Provide the [x, y] coordinate of the cell's center where the given text is located.  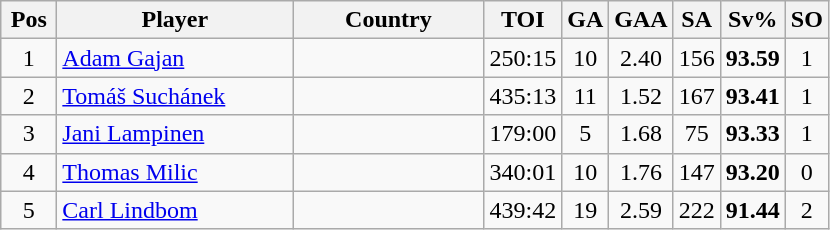
250:15 [523, 58]
19 [586, 210]
3 [29, 134]
Country [388, 20]
Adam Gajan [175, 58]
11 [586, 96]
SO [806, 20]
Player [175, 20]
GAA [641, 20]
75 [696, 134]
SA [696, 20]
340:01 [523, 172]
439:42 [523, 210]
1.76 [641, 172]
179:00 [523, 134]
93.41 [752, 96]
Thomas Milic [175, 172]
Jani Lampinen [175, 134]
Tomáš Suchánek [175, 96]
2.40 [641, 58]
4 [29, 172]
2.59 [641, 210]
222 [696, 210]
93.33 [752, 134]
93.20 [752, 172]
Pos [29, 20]
TOI [523, 20]
0 [806, 172]
93.59 [752, 58]
156 [696, 58]
147 [696, 172]
GA [586, 20]
1.68 [641, 134]
Carl Lindbom [175, 210]
167 [696, 96]
Sv% [752, 20]
435:13 [523, 96]
1.52 [641, 96]
91.44 [752, 210]
